Return [x, y] of the center of cell containing provided text 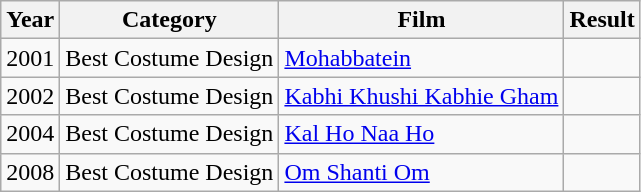
2001 [30, 58]
Mohabbatein [422, 58]
2008 [30, 172]
Film [422, 20]
2004 [30, 134]
Result [602, 20]
Om Shanti Om [422, 172]
Category [170, 20]
2002 [30, 96]
Kabhi Khushi Kabhie Gham [422, 96]
Kal Ho Naa Ho [422, 134]
Year [30, 20]
